Provide the (X, Y) coordinate of the cell's center where the given text is located.  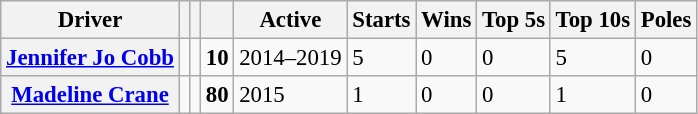
Wins (446, 20)
Starts (382, 20)
2015 (290, 95)
Jennifer Jo Cobb (90, 58)
80 (216, 95)
2014–2019 (290, 58)
Top 10s (592, 20)
Madeline Crane (90, 95)
Top 5s (514, 20)
Active (290, 20)
Poles (666, 20)
Driver (90, 20)
10 (216, 58)
